Return the [X, Y] coordinate for the center point of the cell that contains the specified text.  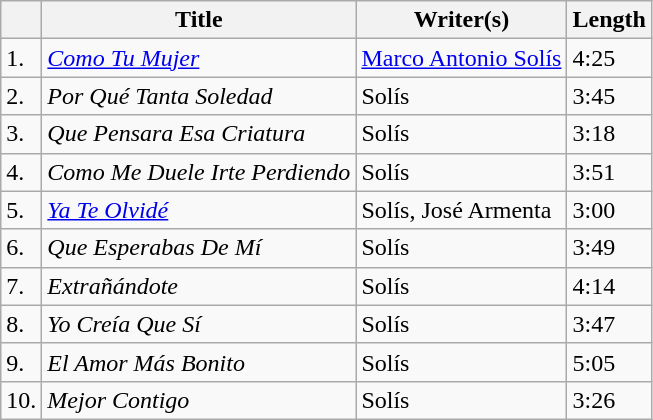
8. [22, 324]
3. [22, 134]
Length [609, 20]
7. [22, 286]
Por Qué Tanta Soledad [199, 96]
4. [22, 172]
Como Tu Mujer [199, 58]
3:47 [609, 324]
3:26 [609, 400]
5. [22, 210]
3:18 [609, 134]
Que Esperabas De Mí [199, 248]
2. [22, 96]
Solís, José Armenta [462, 210]
9. [22, 362]
10. [22, 400]
3:49 [609, 248]
Ya Te Olvidé [199, 210]
Writer(s) [462, 20]
3:45 [609, 96]
4:25 [609, 58]
3:00 [609, 210]
Mejor Contigo [199, 400]
Marco Antonio Solís [462, 58]
Title [199, 20]
3:51 [609, 172]
1. [22, 58]
Yo Creía Que Sí [199, 324]
Que Pensara Esa Criatura [199, 134]
6. [22, 248]
El Amor Más Bonito [199, 362]
Como Me Duele Irte Perdiendo [199, 172]
5:05 [609, 362]
4:14 [609, 286]
Extrañándote [199, 286]
